From the cell containing the given text, extract its center point as [X, Y] coordinate. 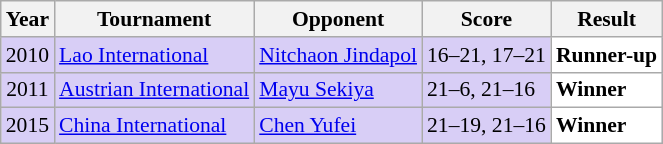
China International [154, 126]
Runner-up [606, 55]
Nitchaon Jindapol [338, 55]
Result [606, 19]
Tournament [154, 19]
2011 [28, 90]
21–6, 21–16 [486, 90]
2015 [28, 126]
Opponent [338, 19]
Mayu Sekiya [338, 90]
Score [486, 19]
Austrian International [154, 90]
Chen Yufei [338, 126]
16–21, 17–21 [486, 55]
Lao International [154, 55]
21–19, 21–16 [486, 126]
Year [28, 19]
2010 [28, 55]
